For the text-containing cell, return its midpoint in [x, y] coordinate format. 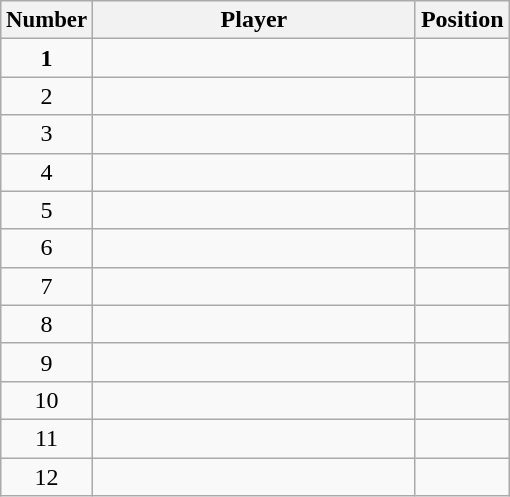
10 [47, 400]
Player [254, 20]
12 [47, 477]
11 [47, 438]
9 [47, 362]
5 [47, 210]
4 [47, 172]
7 [47, 286]
2 [47, 96]
3 [47, 134]
8 [47, 324]
6 [47, 248]
1 [47, 58]
Number [47, 20]
Position [462, 20]
